Find where the given text appears and provide that cell's center as [x, y] coordinate. 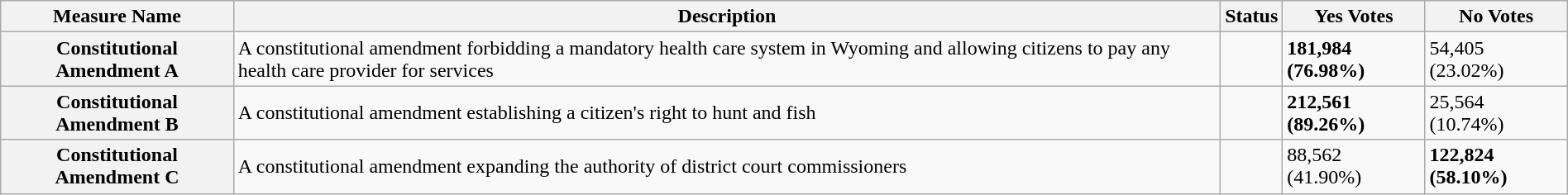
A constitutional amendment forbidding a mandatory health care system in Wyoming and allowing citizens to pay any health care provider for services [726, 59]
Constitutional Amendment C [117, 167]
54,405 (23.02%) [1496, 59]
No Votes [1496, 17]
Constitutional Amendment A [117, 59]
A constitutional amendment establishing a citizen's right to hunt and fish [726, 112]
Status [1252, 17]
Measure Name [117, 17]
88,562 (41.90%) [1354, 167]
Yes Votes [1354, 17]
Description [726, 17]
Constitutional Amendment B [117, 112]
212,561 (89.26%) [1354, 112]
181,984 (76.98%) [1354, 59]
A constitutional amendment expanding the authority of district court commissioners [726, 167]
122,824 (58.10%) [1496, 167]
25,564 (10.74%) [1496, 112]
